Identify which cell holds the provided text, then report its (x, y) central coordinate. 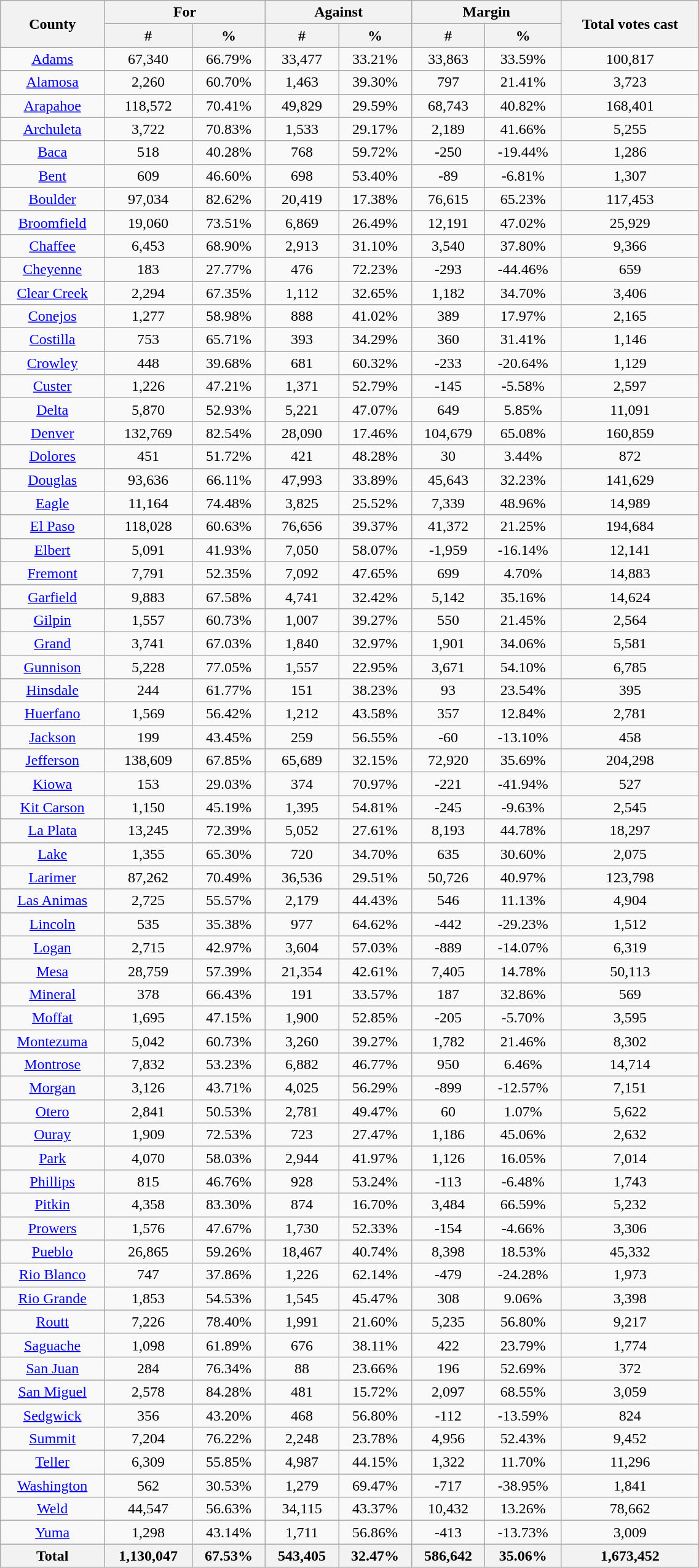
-29.23% (523, 924)
5.85% (523, 410)
1,212 (302, 714)
11,296 (630, 1462)
70.83% (229, 129)
43.37% (375, 1509)
58.98% (229, 316)
448 (149, 363)
67.03% (229, 643)
27.47% (375, 1135)
65,689 (302, 761)
1,150 (149, 807)
Montrose (53, 1065)
527 (630, 784)
60.32% (375, 363)
-479 (449, 1275)
Logan (53, 947)
1,853 (149, 1298)
141,629 (630, 480)
1,991 (302, 1322)
699 (449, 573)
23.79% (523, 1345)
1,901 (449, 643)
41.93% (229, 550)
Baca (53, 152)
5,622 (630, 1111)
32.65% (375, 293)
Rio Blanco (53, 1275)
Kiowa (53, 784)
3,484 (449, 1205)
29.03% (229, 784)
3,825 (302, 503)
1,395 (302, 807)
7,014 (630, 1158)
194,684 (630, 527)
32.86% (523, 994)
70.49% (229, 877)
284 (149, 1368)
183 (149, 269)
356 (149, 1415)
Prowers (53, 1228)
27.61% (375, 831)
2,913 (302, 246)
20,419 (302, 199)
76,615 (449, 199)
104,679 (449, 433)
-113 (449, 1182)
52.85% (375, 1017)
32.42% (375, 597)
5,228 (149, 667)
1,841 (630, 1486)
1,512 (630, 924)
1,909 (149, 1135)
-12.57% (523, 1088)
Denver (53, 433)
586,642 (449, 1556)
55.57% (229, 901)
2,545 (630, 807)
49,829 (302, 106)
-1,959 (449, 550)
2,189 (449, 129)
El Paso (53, 527)
118,028 (149, 527)
372 (630, 1368)
65.71% (229, 340)
Washington (53, 1486)
8,398 (449, 1252)
64.62% (375, 924)
3,741 (149, 643)
357 (449, 714)
-233 (449, 363)
Archuleta (53, 129)
1,126 (449, 1158)
-20.64% (523, 363)
33,477 (302, 59)
2,248 (302, 1439)
747 (149, 1275)
52.33% (375, 1228)
1,545 (302, 1298)
550 (449, 620)
35.16% (523, 597)
950 (449, 1065)
11.70% (523, 1462)
5,870 (149, 410)
40.28% (229, 152)
569 (630, 994)
52.43% (523, 1439)
204,298 (630, 761)
8,302 (630, 1041)
421 (302, 457)
56.42% (229, 714)
22.95% (375, 667)
-293 (449, 269)
1,130,047 (149, 1556)
1,098 (149, 1345)
2,165 (630, 316)
-16.14% (523, 550)
39.37% (375, 527)
Hinsdale (53, 691)
10,432 (449, 1509)
Mineral (53, 994)
5,235 (449, 1322)
Teller (53, 1462)
65.30% (229, 854)
23.78% (375, 1439)
88 (302, 1368)
3,722 (149, 129)
29.17% (375, 129)
74.48% (229, 503)
31.10% (375, 246)
52.35% (229, 573)
Jefferson (53, 761)
66.59% (523, 1205)
2,294 (149, 293)
32.15% (375, 761)
-41.94% (523, 784)
100,817 (630, 59)
78,662 (630, 1509)
18,297 (630, 831)
-13.59% (523, 1415)
Conejos (53, 316)
1,112 (302, 293)
41,372 (449, 527)
33.57% (375, 994)
9.06% (523, 1298)
18.53% (523, 1252)
33.21% (375, 59)
Summit (53, 1439)
82.54% (229, 433)
34,115 (302, 1509)
Against (339, 12)
San Miguel (53, 1392)
35.06% (523, 1556)
1,007 (302, 620)
72.39% (229, 831)
5,042 (149, 1041)
52.79% (375, 386)
Arapahoe (53, 106)
4,070 (149, 1158)
25,929 (630, 222)
-6.48% (523, 1182)
46.60% (229, 176)
1,840 (302, 643)
30.53% (229, 1486)
37.86% (229, 1275)
2,564 (630, 620)
132,769 (149, 433)
17.46% (375, 433)
For (185, 12)
1,576 (149, 1228)
Morgan (53, 1088)
4,987 (302, 1462)
Garfield (53, 597)
374 (302, 784)
58.03% (229, 1158)
Cheyenne (53, 269)
676 (302, 1345)
58.07% (375, 550)
32.97% (375, 643)
47.15% (229, 1017)
Larimer (53, 877)
518 (149, 152)
67.35% (229, 293)
Yuma (53, 1532)
9,883 (149, 597)
2,260 (149, 82)
55.85% (229, 1462)
Montezuma (53, 1041)
8,193 (449, 831)
County (53, 24)
1,286 (630, 152)
69.47% (375, 1486)
3,595 (630, 1017)
43.71% (229, 1088)
4,956 (449, 1439)
-14.07% (523, 947)
54.81% (375, 807)
40.82% (523, 106)
-44.46% (523, 269)
72,920 (449, 761)
1,695 (149, 1017)
35.38% (229, 924)
87,262 (149, 877)
13.26% (523, 1509)
21.25% (523, 527)
Grand (53, 643)
-89 (449, 176)
4,904 (630, 901)
56.55% (375, 737)
1,371 (302, 386)
2,715 (149, 947)
54.10% (523, 667)
17.97% (523, 316)
196 (449, 1368)
21.46% (523, 1041)
77.05% (229, 667)
48.96% (523, 503)
93 (449, 691)
1,569 (149, 714)
19,060 (149, 222)
1,673,452 (630, 1556)
45,643 (449, 480)
117,453 (630, 199)
9,217 (630, 1322)
1,322 (449, 1462)
Gilpin (53, 620)
Crowley (53, 363)
2,632 (630, 1135)
43.20% (229, 1415)
28,090 (302, 433)
34.06% (523, 643)
Broomfield (53, 222)
7,226 (149, 1322)
723 (302, 1135)
-19.44% (523, 152)
6,869 (302, 222)
47.21% (229, 386)
66.79% (229, 59)
2,725 (149, 901)
3,540 (449, 246)
422 (449, 1345)
31.41% (523, 340)
5,232 (630, 1205)
768 (302, 152)
138,609 (149, 761)
37.80% (523, 246)
393 (302, 340)
481 (302, 1392)
67.58% (229, 597)
Sedgwick (53, 1415)
1,774 (630, 1345)
2,944 (302, 1158)
13,245 (149, 831)
659 (630, 269)
Clear Creek (53, 293)
57.03% (375, 947)
34.29% (375, 340)
Gunnison (53, 667)
1,307 (630, 176)
30.60% (523, 854)
47.67% (229, 1228)
-889 (449, 947)
93,636 (149, 480)
36,536 (302, 877)
51.72% (229, 457)
26.49% (375, 222)
378 (149, 994)
874 (302, 1205)
65.08% (523, 433)
-717 (449, 1486)
60.70% (229, 82)
45.19% (229, 807)
535 (149, 924)
6,453 (149, 246)
44.78% (523, 831)
Dolores (53, 457)
191 (302, 994)
Otero (53, 1111)
720 (302, 854)
14,624 (630, 597)
47.02% (523, 222)
-38.95% (523, 1486)
7,339 (449, 503)
5,052 (302, 831)
7,791 (149, 573)
2,075 (630, 854)
12,141 (630, 550)
649 (449, 410)
-245 (449, 807)
Boulder (53, 199)
168,401 (630, 106)
3,126 (149, 1088)
308 (449, 1298)
18,467 (302, 1252)
118,572 (149, 106)
7,405 (449, 971)
11,091 (630, 410)
47,993 (302, 480)
40.74% (375, 1252)
42.97% (229, 947)
6.46% (523, 1065)
1,186 (449, 1135)
50.53% (229, 1111)
815 (149, 1182)
562 (149, 1486)
21.41% (523, 82)
-154 (449, 1228)
Eagle (53, 503)
Las Animas (53, 901)
32.47% (375, 1556)
44,547 (149, 1509)
Mesa (53, 971)
62.14% (375, 1275)
1,900 (302, 1017)
23.54% (523, 691)
123,798 (630, 877)
12,191 (449, 222)
872 (630, 457)
1,782 (449, 1041)
1,743 (630, 1182)
57.39% (229, 971)
Lake (53, 854)
21.60% (375, 1322)
42.61% (375, 971)
45.47% (375, 1298)
2,097 (449, 1392)
753 (149, 340)
Margin (487, 12)
9,452 (630, 1439)
41.97% (375, 1158)
5,221 (302, 410)
47.65% (375, 573)
153 (149, 784)
Moffat (53, 1017)
3,604 (302, 947)
3,723 (630, 82)
259 (302, 737)
30 (449, 457)
2,578 (149, 1392)
1,711 (302, 1532)
33.89% (375, 480)
67,340 (149, 59)
5,142 (449, 597)
543,405 (302, 1556)
12.84% (523, 714)
40.97% (523, 877)
9,366 (630, 246)
360 (449, 340)
7,832 (149, 1065)
1,355 (149, 854)
50,113 (630, 971)
1,277 (149, 316)
389 (449, 316)
54.53% (229, 1298)
15.72% (375, 1392)
43.45% (229, 737)
1.07% (523, 1111)
25.52% (375, 503)
Adams (53, 59)
23.66% (375, 1368)
6,785 (630, 667)
2,841 (149, 1111)
56.86% (375, 1532)
458 (630, 737)
56.63% (229, 1509)
3,398 (630, 1298)
San Juan (53, 1368)
38.23% (375, 691)
-24.28% (523, 1275)
797 (449, 82)
4,358 (149, 1205)
29.59% (375, 106)
-13.73% (523, 1532)
68.55% (523, 1392)
53.23% (229, 1065)
977 (302, 924)
6,882 (302, 1065)
70.41% (229, 106)
Saguache (53, 1345)
59.72% (375, 152)
609 (149, 176)
Phillips (53, 1182)
3,306 (630, 1228)
39.68% (229, 363)
68.90% (229, 246)
72.23% (375, 269)
44.15% (375, 1462)
Douglas (53, 480)
Routt (53, 1322)
3,406 (630, 293)
-442 (449, 924)
Costilla (53, 340)
Jackson (53, 737)
Pueblo (53, 1252)
476 (302, 269)
52.69% (523, 1368)
Ouray (53, 1135)
67.53% (229, 1556)
Huerfano (53, 714)
160,859 (630, 433)
468 (302, 1415)
-112 (449, 1415)
Elbert (53, 550)
41.66% (523, 129)
66.43% (229, 994)
1,146 (630, 340)
1,973 (630, 1275)
32.23% (523, 480)
14,714 (630, 1065)
44.43% (375, 901)
56.29% (375, 1088)
-145 (449, 386)
Alamosa (53, 82)
824 (630, 1415)
97,034 (149, 199)
Park (53, 1158)
-5.70% (523, 1017)
7,151 (630, 1088)
Pitkin (53, 1205)
1,533 (302, 129)
888 (302, 316)
-60 (449, 737)
1,129 (630, 363)
5,091 (149, 550)
2,597 (630, 386)
16.70% (375, 1205)
2,179 (302, 901)
Lincoln (53, 924)
Rio Grande (53, 1298)
61.77% (229, 691)
395 (630, 691)
21.45% (523, 620)
-13.10% (523, 737)
43.14% (229, 1532)
451 (149, 457)
1,182 (449, 293)
-5.58% (523, 386)
45.06% (523, 1135)
5,255 (630, 129)
48.28% (375, 457)
39.30% (375, 82)
82.62% (229, 199)
6,319 (630, 947)
70.97% (375, 784)
Total votes cast (630, 24)
-205 (449, 1017)
244 (149, 691)
73.51% (229, 222)
Delta (53, 410)
68,743 (449, 106)
60 (449, 1111)
33.59% (523, 59)
Custer (53, 386)
3,009 (630, 1532)
65.23% (523, 199)
46.77% (375, 1065)
14,883 (630, 573)
1,730 (302, 1228)
6,309 (149, 1462)
4,741 (302, 597)
Kit Carson (53, 807)
27.77% (229, 269)
59.26% (229, 1252)
28,759 (149, 971)
83.30% (229, 1205)
635 (449, 854)
-413 (449, 1532)
14.78% (523, 971)
66.11% (229, 480)
-6.81% (523, 176)
46.76% (229, 1182)
-221 (449, 784)
698 (302, 176)
681 (302, 363)
1,279 (302, 1486)
61.89% (229, 1345)
3,059 (630, 1392)
Bent (53, 176)
-899 (449, 1088)
17.38% (375, 199)
41.02% (375, 316)
16.05% (523, 1158)
26,865 (149, 1252)
Total (53, 1556)
7,204 (149, 1439)
60.63% (229, 527)
78.40% (229, 1322)
7,092 (302, 573)
53.24% (375, 1182)
4,025 (302, 1088)
3,671 (449, 667)
14,989 (630, 503)
7,050 (302, 550)
Weld (53, 1509)
35.69% (523, 761)
-9.63% (523, 807)
33,863 (449, 59)
29.51% (375, 877)
Fremont (53, 573)
67.85% (229, 761)
38.11% (375, 1345)
5,581 (630, 643)
76,656 (302, 527)
546 (449, 901)
-250 (449, 152)
1,298 (149, 1532)
72.53% (229, 1135)
47.07% (375, 410)
50,726 (449, 877)
151 (302, 691)
3,260 (302, 1041)
1,463 (302, 82)
3.44% (523, 457)
84.28% (229, 1392)
11,164 (149, 503)
4.70% (523, 573)
928 (302, 1182)
21,354 (302, 971)
52.93% (229, 410)
43.58% (375, 714)
199 (149, 737)
76.34% (229, 1368)
49.47% (375, 1111)
45,332 (630, 1252)
Chaffee (53, 246)
11.13% (523, 901)
-4.66% (523, 1228)
187 (449, 994)
La Plata (53, 831)
53.40% (375, 176)
76.22% (229, 1439)
